Output the [x, y] coordinate of the center of the cell containing the given text.  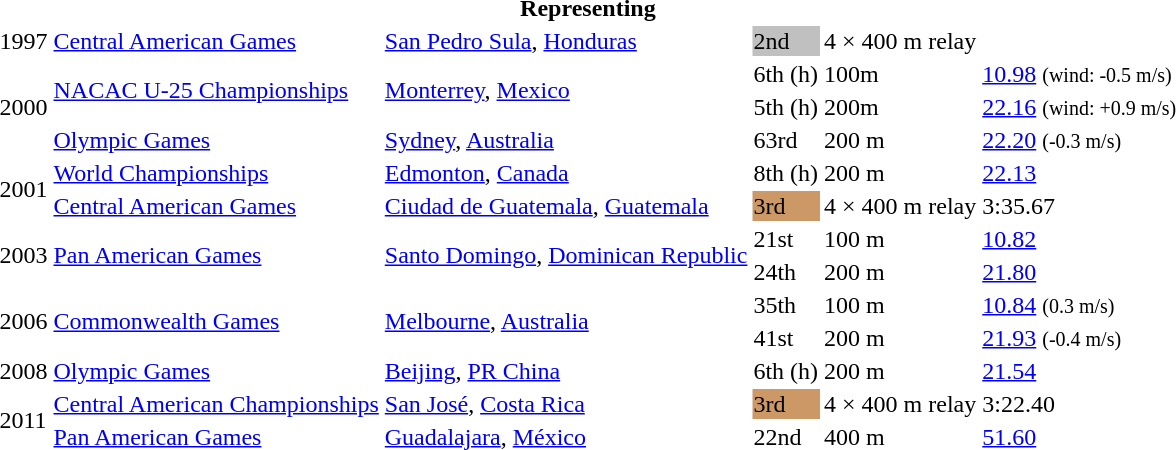
Ciudad de Guatemala, Guatemala [566, 206]
21st [786, 239]
San José, Costa Rica [566, 404]
Edmonton, Canada [566, 173]
Melbourne, Australia [566, 322]
Monterrey, Mexico [566, 90]
Santo Domingo, Dominican Republic [566, 256]
Pan American Games [216, 256]
35th [786, 305]
100m [900, 74]
41st [786, 338]
200m [900, 107]
Commonwealth Games [216, 322]
NACAC U-25 Championships [216, 90]
2nd [786, 41]
Beijing, PR China [566, 371]
8th (h) [786, 173]
24th [786, 272]
Central American Championships [216, 404]
World Championships [216, 173]
63rd [786, 140]
Sydney, Australia [566, 140]
San Pedro Sula, Honduras [566, 41]
5th (h) [786, 107]
